Locate the cell with the specified text and output its (x, y) center coordinate. 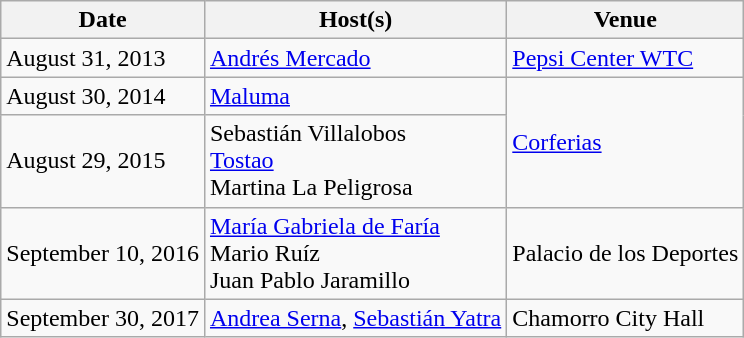
Corferias (626, 142)
Venue (626, 20)
Maluma (355, 96)
August 29, 2015 (103, 161)
August 30, 2014 (103, 96)
Palacio de los Deportes (626, 253)
Chamorro City Hall (626, 318)
Andrés Mercado (355, 58)
September 10, 2016 (103, 253)
Pepsi Center WTC (626, 58)
Host(s) (355, 20)
Andrea Serna, Sebastián Yatra (355, 318)
September 30, 2017 (103, 318)
August 31, 2013 (103, 58)
Sebastián VillalobosTostaoMartina La Peligrosa (355, 161)
María Gabriela de FaríaMario RuízJuan Pablo Jaramillo (355, 253)
Date (103, 20)
